Provide the [x, y] coordinate of the cell's center where the given text is located.  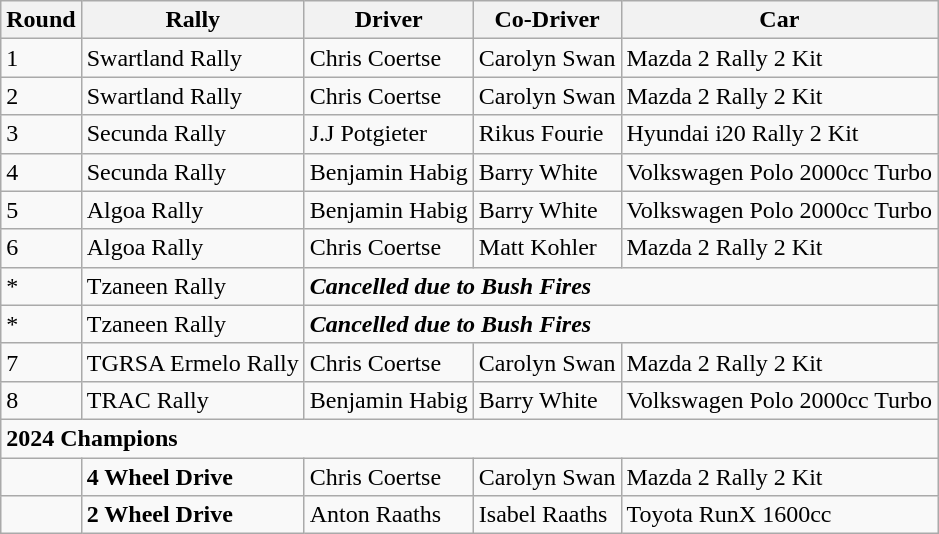
Toyota RunX 1600cc [780, 515]
TRAC Rally [192, 400]
3 [41, 134]
6 [41, 248]
7 [41, 362]
Driver [388, 20]
2 Wheel Drive [192, 515]
2024 Champions [470, 438]
Hyundai i20 Rally 2 Kit [780, 134]
4 Wheel Drive [192, 477]
Isabel Raaths [547, 515]
2 [41, 96]
Anton Raaths [388, 515]
5 [41, 210]
8 [41, 400]
TGRSA Ermelo Rally [192, 362]
Round [41, 20]
Co-Driver [547, 20]
Matt Kohler [547, 248]
Rally [192, 20]
J.J Potgieter [388, 134]
Car [780, 20]
Rikus Fourie [547, 134]
4 [41, 172]
1 [41, 58]
